For the text-containing cell, return its midpoint in (X, Y) coordinate format. 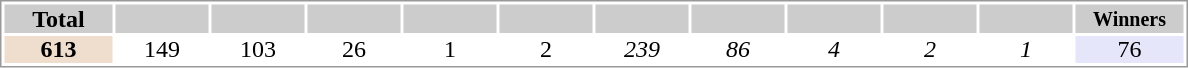
26 (354, 50)
86 (738, 50)
103 (258, 50)
Total (58, 18)
239 (642, 50)
4 (834, 50)
613 (58, 50)
76 (1130, 50)
149 (162, 50)
Winners (1130, 18)
